Provide the [X, Y] coordinate of the cell's center where the given text is located.  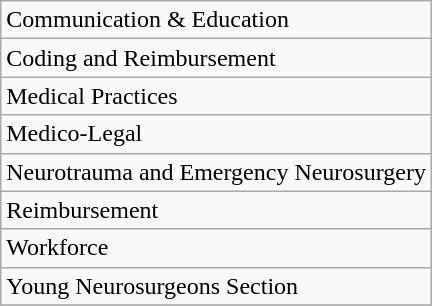
Young Neurosurgeons Section [216, 286]
Workforce [216, 248]
Reimbursement [216, 210]
Neurotrauma and Emergency Neurosurgery [216, 172]
Medico-Legal [216, 134]
Coding and Reimbursement [216, 58]
Medical Practices [216, 96]
Communication & Education [216, 20]
